Output the [x, y] coordinate of the center of the cell containing the given text.  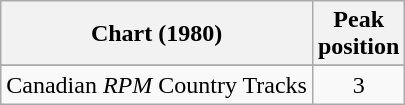
3 [358, 85]
Peakposition [358, 34]
Canadian RPM Country Tracks [157, 85]
Chart (1980) [157, 34]
